Determine the [X, Y] coordinate at the center of the cell enclosing the given text.  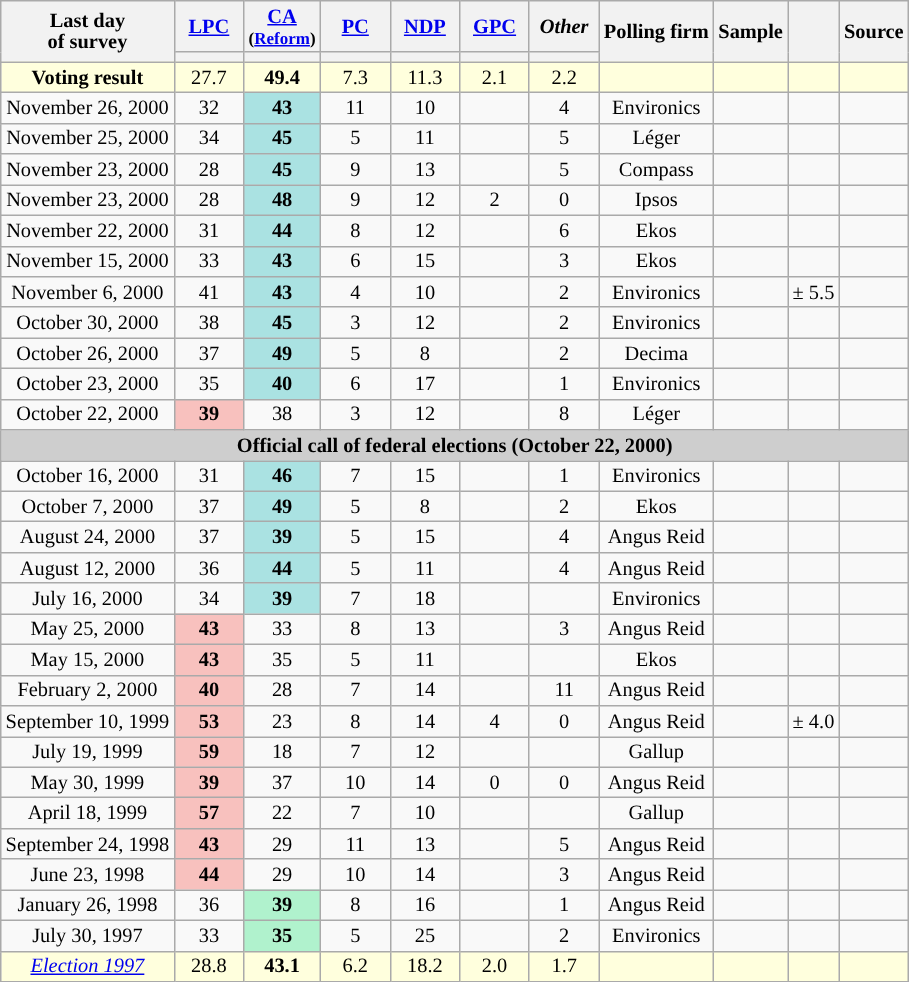
25 [425, 936]
22 [282, 812]
July 19, 1999 [88, 752]
October 23, 2000 [88, 384]
11.3 [425, 78]
1.7 [564, 966]
Election 1997 [88, 966]
PC [355, 26]
November 26, 2000 [88, 108]
July 30, 1997 [88, 936]
July 16, 2000 [88, 598]
Official call of federal elections (October 22, 2000) [455, 446]
17 [425, 384]
May 15, 2000 [88, 660]
6.2 [355, 966]
September 24, 1998 [88, 844]
57 [209, 812]
18.2 [425, 966]
October 7, 2000 [88, 506]
November 6, 2000 [88, 292]
41 [209, 292]
August 24, 2000 [88, 538]
GPC [495, 26]
32 [209, 108]
16 [425, 904]
November 25, 2000 [88, 138]
February 2, 2000 [88, 690]
September 10, 1999 [88, 720]
53 [209, 720]
43.1 [282, 966]
Decima [656, 354]
Last day of survey [88, 30]
49.4 [282, 78]
28.8 [209, 966]
October 22, 2000 [88, 414]
2.1 [495, 78]
October 16, 2000 [88, 476]
46 [282, 476]
August 12, 2000 [88, 568]
Compass [656, 170]
NDP [425, 26]
CA (Reform) [282, 26]
23 [282, 720]
Other [564, 26]
Voting result [88, 78]
2.2 [564, 78]
November 15, 2000 [88, 262]
2.0 [495, 966]
48 [282, 200]
October 30, 2000 [88, 322]
May 30, 1999 [88, 782]
Polling firm [656, 30]
November 22, 2000 [88, 230]
October 26, 2000 [88, 354]
June 23, 1998 [88, 874]
± 4.0 [814, 720]
LPC [209, 26]
January 26, 1998 [88, 904]
7.3 [355, 78]
Sample [750, 30]
27.7 [209, 78]
± 5.5 [814, 292]
59 [209, 752]
Ipsos [656, 200]
April 18, 1999 [88, 812]
Source [874, 30]
May 25, 2000 [88, 628]
